Determine the [X, Y] coordinate at the center of the cell enclosing the given text.  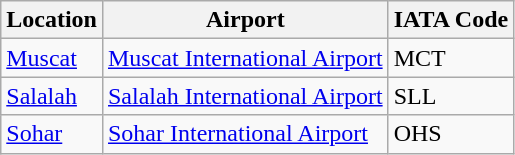
OHS [451, 134]
SLL [451, 96]
Salalah International Airport [245, 96]
Muscat [52, 58]
Location [52, 20]
IATA Code [451, 20]
Sohar International Airport [245, 134]
Muscat International Airport [245, 58]
Salalah [52, 96]
MCT [451, 58]
Sohar [52, 134]
Airport [245, 20]
